Search for the cell housing the specified text and yield its (X, Y) center coordinate. 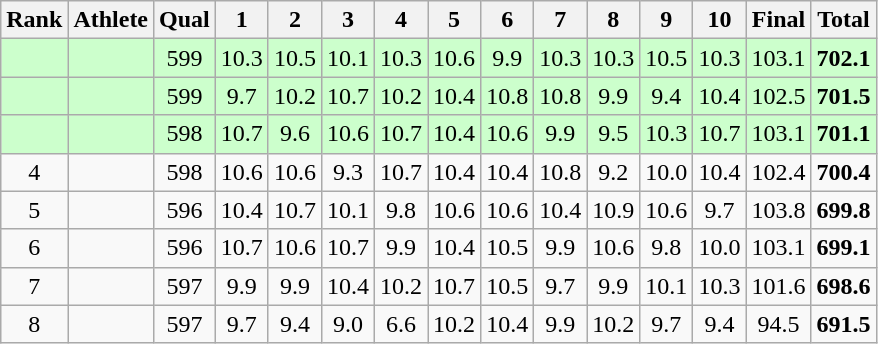
699.1 (844, 248)
2 (294, 20)
102.5 (778, 96)
3 (348, 20)
94.5 (778, 324)
699.8 (844, 210)
9.6 (294, 134)
9.5 (614, 134)
701.5 (844, 96)
9.0 (348, 324)
103.8 (778, 210)
1 (242, 20)
10 (720, 20)
9 (666, 20)
Rank (34, 20)
Final (778, 20)
102.4 (778, 172)
10.9 (614, 210)
700.4 (844, 172)
9.2 (614, 172)
Qual (185, 20)
6.6 (402, 324)
698.6 (844, 286)
Athlete (111, 20)
691.5 (844, 324)
Total (844, 20)
702.1 (844, 58)
9.3 (348, 172)
101.6 (778, 286)
701.1 (844, 134)
